Pinpoint the cell where the given text exists, returning its [x, y] midpoint coordinate. 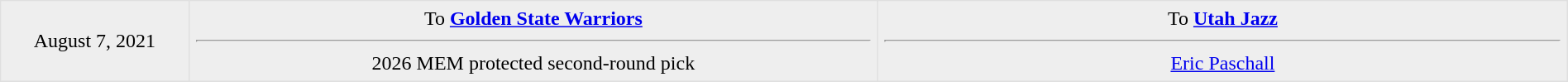
To Golden State Warriors2026 MEM protected second-round pick [533, 41]
To Utah JazzEric Paschall [1223, 41]
August 7, 2021 [94, 41]
